Extract the (x, y) coordinate from the center of the cell holding the provided text.  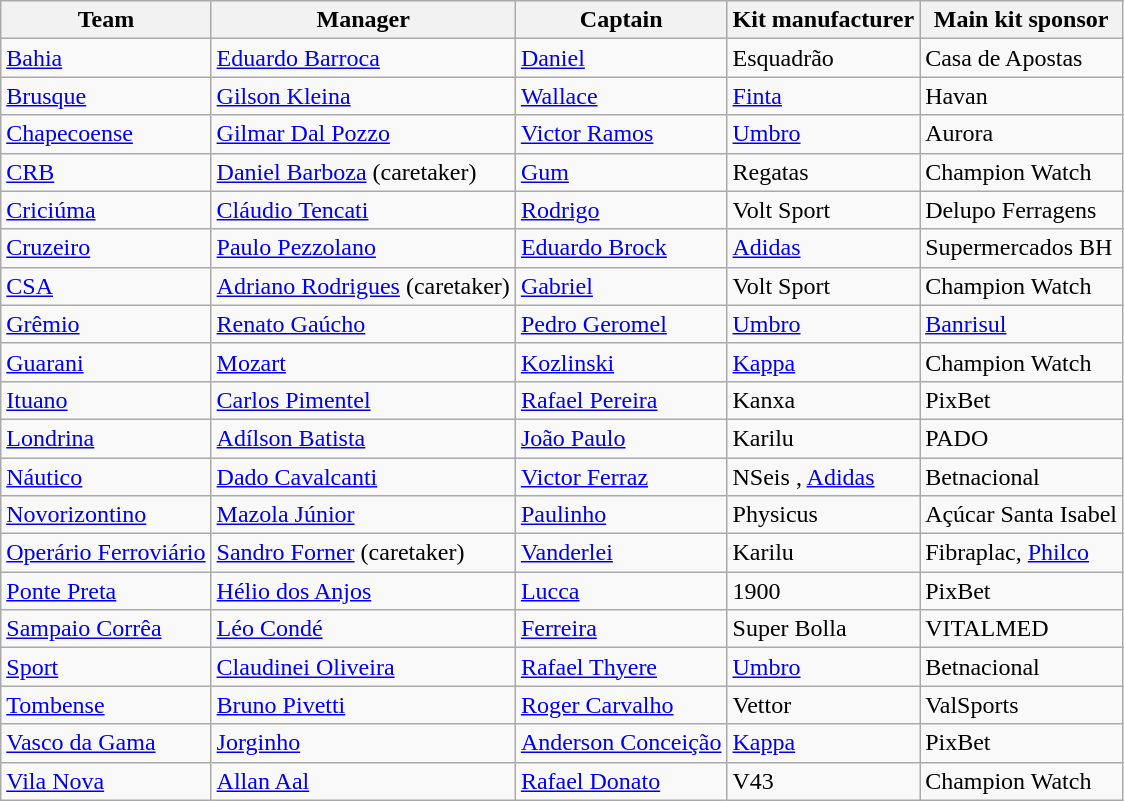
Sandro Forner (caretaker) (363, 553)
PADO (1022, 438)
Rafael Thyere (621, 667)
Vasco da Gama (106, 743)
Supermercados BH (1022, 248)
VITALMED (1022, 629)
Manager (363, 20)
Londrina (106, 438)
Adriano Rodrigues (caretaker) (363, 286)
Dado Cavalcanti (363, 477)
Havan (1022, 96)
Aurora (1022, 134)
Victor Ramos (621, 134)
NSeis , Adidas (824, 477)
Paulinho (621, 515)
Cruzeiro (106, 248)
Adílson Batista (363, 438)
Finta (824, 96)
Rodrigo (621, 210)
Regatas (824, 172)
Grêmio (106, 324)
Vila Nova (106, 781)
Ponte Preta (106, 591)
Eduardo Brock (621, 248)
Kozlinski (621, 362)
Gilson Kleina (363, 96)
Vanderlei (621, 553)
Ituano (106, 400)
Banrisul (1022, 324)
Main kit sponsor (1022, 20)
Gum (621, 172)
Rafael Pereira (621, 400)
CSA (106, 286)
Casa de Apostas (1022, 58)
Bruno Pivetti (363, 705)
Carlos Pimentel (363, 400)
ValSports (1022, 705)
João Paulo (621, 438)
Allan Aal (363, 781)
Roger Carvalho (621, 705)
Captain (621, 20)
Esquadrão (824, 58)
Operário Ferroviário (106, 553)
1900 (824, 591)
Léo Condé (363, 629)
Criciúma (106, 210)
Gilmar Dal Pozzo (363, 134)
Cláudio Tencati (363, 210)
Vettor (824, 705)
Eduardo Barroca (363, 58)
Super Bolla (824, 629)
Sampaio Corrêa (106, 629)
Hélio dos Anjos (363, 591)
Delupo Ferragens (1022, 210)
Wallace (621, 96)
Daniel (621, 58)
Pedro Geromel (621, 324)
Fibraplac, Philco (1022, 553)
Ferreira (621, 629)
Victor Ferraz (621, 477)
Mozart (363, 362)
V43 (824, 781)
Mazola Júnior (363, 515)
Gabriel (621, 286)
Adidas (824, 248)
Chapecoense (106, 134)
Brusque (106, 96)
Guarani (106, 362)
Kit manufacturer (824, 20)
Claudinei Oliveira (363, 667)
Rafael Donato (621, 781)
CRB (106, 172)
Physicus (824, 515)
Açúcar Santa Isabel (1022, 515)
Lucca (621, 591)
Náutico (106, 477)
Renato Gaúcho (363, 324)
Paulo Pezzolano (363, 248)
Novorizontino (106, 515)
Jorginho (363, 743)
Anderson Conceição (621, 743)
Tombense (106, 705)
Team (106, 20)
Bahia (106, 58)
Sport (106, 667)
Daniel Barboza (caretaker) (363, 172)
Kanxa (824, 400)
